From the cell containing the given text, extract its center point as [X, Y] coordinate. 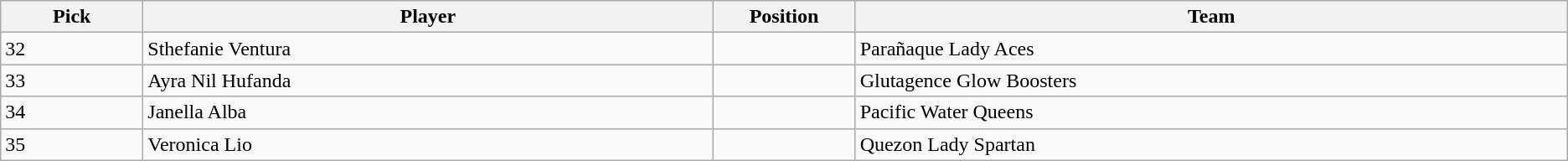
Pacific Water Queens [1211, 112]
Position [784, 17]
35 [72, 144]
Quezon Lady Spartan [1211, 144]
Player [428, 17]
32 [72, 49]
Ayra Nil Hufanda [428, 80]
Pick [72, 17]
Veronica Lio [428, 144]
Parañaque Lady Aces [1211, 49]
33 [72, 80]
Janella Alba [428, 112]
Team [1211, 17]
34 [72, 112]
Glutagence Glow Boosters [1211, 80]
Sthefanie Ventura [428, 49]
